Provide the (X, Y) coordinate of the cell's center where the given text is located.  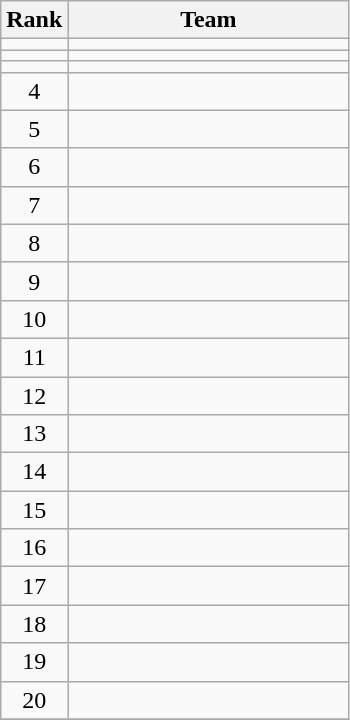
5 (34, 129)
11 (34, 357)
10 (34, 319)
15 (34, 510)
9 (34, 281)
19 (34, 662)
Rank (34, 20)
20 (34, 700)
16 (34, 548)
18 (34, 624)
Team (208, 20)
6 (34, 167)
17 (34, 586)
8 (34, 243)
4 (34, 91)
13 (34, 434)
14 (34, 472)
7 (34, 205)
12 (34, 395)
